Scan for the cell matching the given text and deliver its (x, y) coordinate at center. 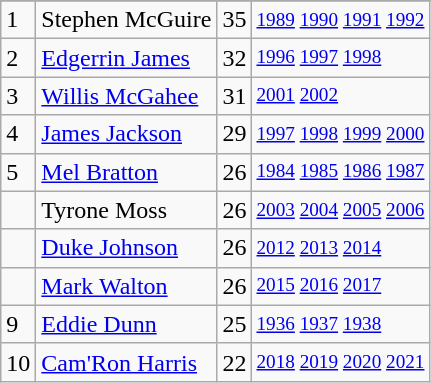
2015 2016 2017 (340, 286)
1 (18, 20)
Stephen McGuire (126, 20)
Edgerrin James (126, 58)
32 (234, 58)
1989 1990 1991 1992 (340, 20)
Duke Johnson (126, 248)
22 (234, 362)
Mark Walton (126, 286)
2018 2019 2020 2021 (340, 362)
2 (18, 58)
35 (234, 20)
Willis McGahee (126, 96)
29 (234, 134)
10 (18, 362)
4 (18, 134)
2003 2004 2005 2006 (340, 210)
1997 1998 1999 2000 (340, 134)
Tyrone Moss (126, 210)
25 (234, 324)
2001 2002 (340, 96)
1984 1985 1986 1987 (340, 172)
Cam'Ron Harris (126, 362)
31 (234, 96)
Eddie Dunn (126, 324)
Mel Bratton (126, 172)
1996 1997 1998 (340, 58)
3 (18, 96)
2012 2013 2014 (340, 248)
1936 1937 1938 (340, 324)
5 (18, 172)
9 (18, 324)
James Jackson (126, 134)
